Provide the [x, y] coordinate of the cell's center where the given text is located.  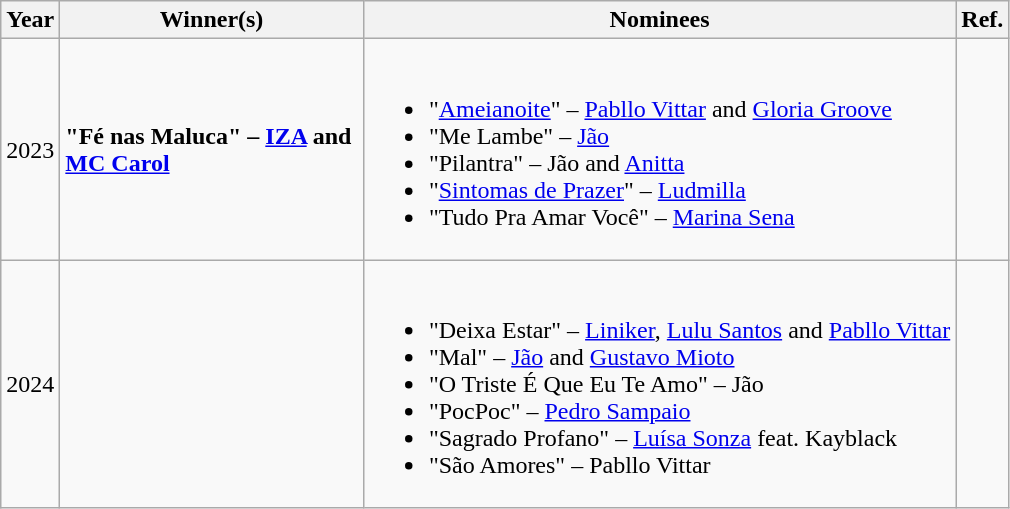
2023 [30, 150]
2024 [30, 384]
Year [30, 20]
Ref. [982, 20]
"Fé nas Maluca" – IZA and MC Carol [212, 150]
Winner(s) [212, 20]
Nominees [659, 20]
